For the text-containing cell, return its midpoint in [x, y] coordinate format. 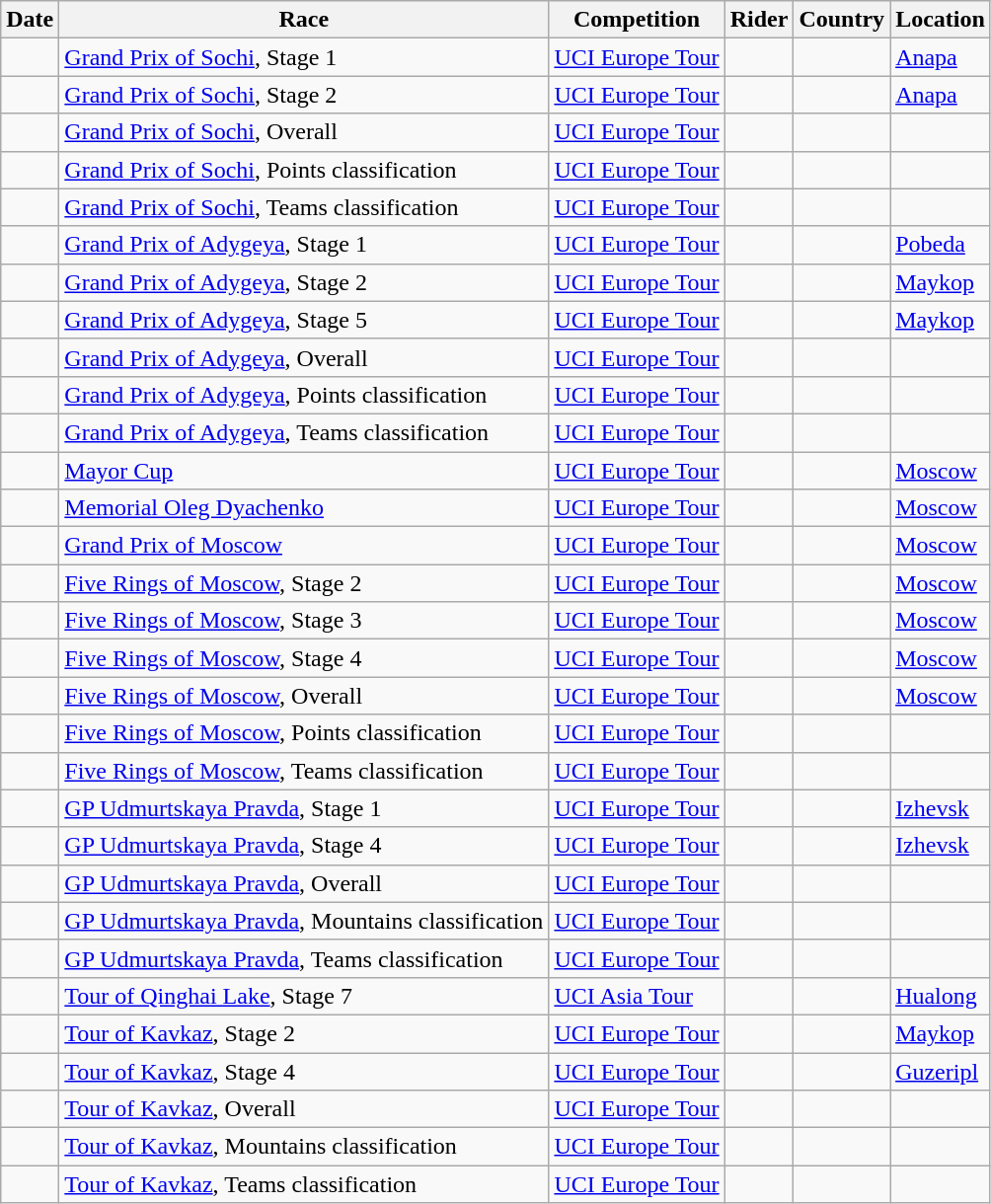
Grand Prix of Adygeya, Points classification [304, 395]
Memorial Oleg Dyachenko [304, 508]
Grand Prix of Sochi, Teams classification [304, 207]
Five Rings of Moscow, Stage 3 [304, 621]
Five Rings of Moscow, Points classification [304, 733]
Tour of Kavkaz, Mountains classification [304, 1147]
Five Rings of Moscow, Stage 4 [304, 658]
Grand Prix of Sochi, Points classification [304, 170]
GP Udmurtskaya Pravda, Stage 4 [304, 846]
Location [941, 20]
Tour of Kavkaz, Stage 2 [304, 1033]
Mayor Cup [304, 471]
Grand Prix of Sochi, Stage 1 [304, 57]
Date [30, 20]
Tour of Qinghai Lake, Stage 7 [304, 996]
Pobeda [941, 245]
Guzeripl [941, 1071]
Race [304, 20]
Grand Prix of Adygeya, Stage 2 [304, 282]
Tour of Kavkaz, Overall [304, 1109]
GP Udmurtskaya Pravda, Mountains classification [304, 921]
Five Rings of Moscow, Overall [304, 696]
Grand Prix of Moscow [304, 546]
GP Udmurtskaya Pravda, Stage 1 [304, 808]
Grand Prix of Sochi, Overall [304, 132]
Grand Prix of Adygeya, Stage 5 [304, 320]
Tour of Kavkaz, Stage 4 [304, 1071]
Competition [637, 20]
Five Rings of Moscow, Teams classification [304, 771]
Rider [759, 20]
GP Udmurtskaya Pravda, Teams classification [304, 958]
Hualong [941, 996]
Tour of Kavkaz, Teams classification [304, 1184]
Grand Prix of Adygeya, Teams classification [304, 432]
Grand Prix of Adygeya, Overall [304, 357]
Five Rings of Moscow, Stage 2 [304, 583]
Grand Prix of Adygeya, Stage 1 [304, 245]
GP Udmurtskaya Pravda, Overall [304, 883]
Grand Prix of Sochi, Stage 2 [304, 95]
UCI Asia Tour [637, 996]
Country [842, 20]
